Search for the cell housing the specified text and yield its (x, y) center coordinate. 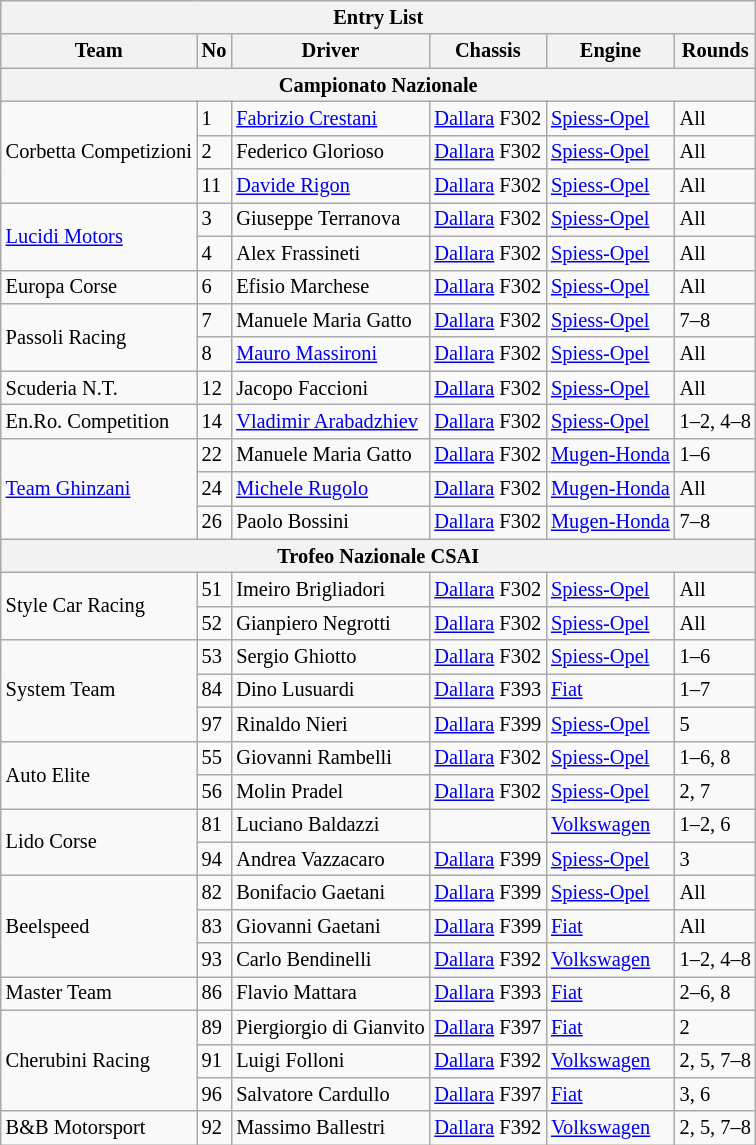
53 (214, 657)
Giuseppe Terranova (330, 219)
Beelspeed (99, 926)
3, 6 (716, 1094)
96 (214, 1094)
Imeiro Brigliadori (330, 589)
11 (214, 186)
55 (214, 758)
Andrea Vazzacaro (330, 859)
Flavio Mattara (330, 993)
Lucidi Motors (99, 236)
Giovanni Rambelli (330, 758)
83 (214, 926)
Michele Rugolo (330, 489)
Salvatore Cardullo (330, 1094)
93 (214, 960)
Campionato Nazionale (378, 85)
Fabrizio Crestani (330, 118)
51 (214, 589)
14 (214, 421)
Efisio Marchese (330, 287)
Engine (610, 51)
Auto Elite (99, 774)
1–6, 8 (716, 758)
22 (214, 455)
12 (214, 388)
Federico Glorioso (330, 152)
1 (214, 118)
Piergiorgio di Gianvito (330, 1027)
52 (214, 623)
Dino Lusuardi (330, 690)
26 (214, 522)
Master Team (99, 993)
1–7 (716, 690)
Sergio Ghiotto (330, 657)
Carlo Bendinelli (330, 960)
89 (214, 1027)
Paolo Bossini (330, 522)
B&B Motorsport (99, 1128)
Europa Corse (99, 287)
Trofeo Nazionale CSAI (378, 556)
2, 7 (716, 791)
Passoli Racing (99, 336)
56 (214, 791)
Corbetta Competizioni (99, 152)
Luciano Baldazzi (330, 825)
Team (99, 51)
92 (214, 1128)
4 (214, 253)
97 (214, 724)
Entry List (378, 17)
Gianpiero Negrotti (330, 623)
Driver (330, 51)
Chassis (488, 51)
Style Car Racing (99, 606)
Luigi Folloni (330, 1061)
5 (716, 724)
81 (214, 825)
82 (214, 892)
Rounds (716, 51)
8 (214, 354)
En.Ro. Competition (99, 421)
Lido Corse (99, 842)
Team Ghinzani (99, 488)
Jacopo Faccioni (330, 388)
7 (214, 320)
2–6, 8 (716, 993)
System Team (99, 690)
Giovanni Gaetani (330, 926)
Bonifacio Gaetani (330, 892)
1–2, 6 (716, 825)
94 (214, 859)
Scuderia N.T. (99, 388)
Alex Frassineti (330, 253)
91 (214, 1061)
6 (214, 287)
84 (214, 690)
24 (214, 489)
Rinaldo Nieri (330, 724)
Vladimir Arabadzhiev (330, 421)
Davide Rigon (330, 186)
Mauro Massironi (330, 354)
No (214, 51)
Massimo Ballestri (330, 1128)
86 (214, 993)
Cherubini Racing (99, 1060)
Molin Pradel (330, 791)
